Capture the cell that displays the provided text and extract its (x, y) central coordinate. 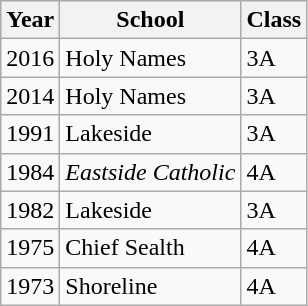
1991 (30, 134)
Year (30, 20)
2014 (30, 96)
Chief Sealth (150, 248)
Class (274, 20)
1982 (30, 210)
School (150, 20)
Shoreline (150, 286)
1973 (30, 286)
2016 (30, 58)
1984 (30, 172)
1975 (30, 248)
Eastside Catholic (150, 172)
